From the cell containing the given text, extract its center point as [x, y] coordinate. 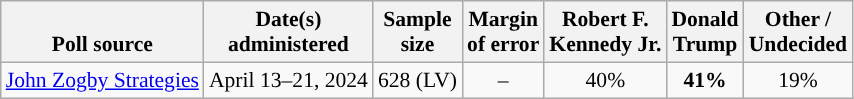
DonaldTrump [704, 32]
Other /Undecided [798, 32]
Date(s)administered [288, 32]
628 (LV) [418, 80]
Robert F.Kennedy Jr. [605, 32]
Samplesize [418, 32]
John Zogby Strategies [102, 80]
40% [605, 80]
Poll source [102, 32]
41% [704, 80]
19% [798, 80]
April 13–21, 2024 [288, 80]
Marginof error [503, 32]
– [503, 80]
